For the text-containing cell, return its midpoint in (x, y) coordinate format. 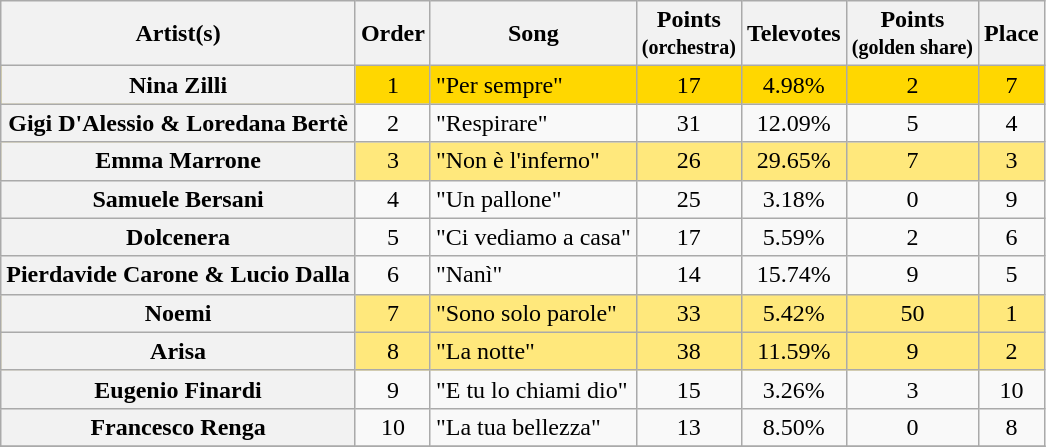
15 (688, 389)
33 (688, 313)
Pierdavide Carone & Lucio Dalla (178, 275)
"Ci vediamo a casa" (533, 237)
Noemi (178, 313)
Song (533, 34)
Nina Zilli (178, 85)
13 (688, 427)
11.59% (794, 351)
26 (688, 161)
12.09% (794, 123)
Place (1012, 34)
29.65% (794, 161)
Points(orchestra) (688, 34)
"Non è l'inferno" (533, 161)
Points(golden share) (912, 34)
Eugenio Finardi (178, 389)
Arisa (178, 351)
Gigi D'Alessio & Loredana Bertè (178, 123)
"Respirare" (533, 123)
"Nanì" (533, 275)
50 (912, 313)
Order (392, 34)
25 (688, 199)
"La tua bellezza" (533, 427)
31 (688, 123)
Francesco Renga (178, 427)
4.98% (794, 85)
"Un pallone" (533, 199)
"La notte" (533, 351)
"Sono solo parole" (533, 313)
Dolcenera (178, 237)
5.42% (794, 313)
3.18% (794, 199)
"Per sempre" (533, 85)
Emma Marrone (178, 161)
5.59% (794, 237)
3.26% (794, 389)
"E tu lo chiami dio" (533, 389)
Televotes (794, 34)
Samuele Bersani (178, 199)
38 (688, 351)
8.50% (794, 427)
15.74% (794, 275)
Artist(s) (178, 34)
14 (688, 275)
